Output the (x, y) coordinate of the center of the cell containing the given text.  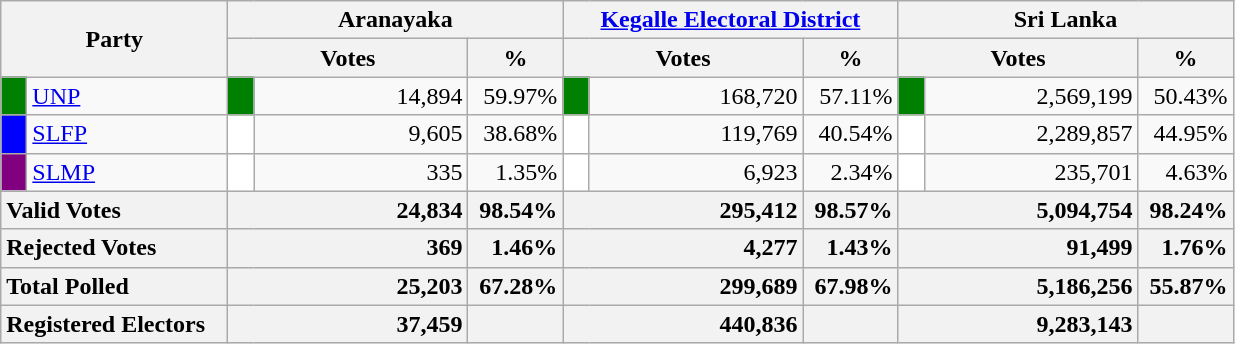
SLMP (128, 172)
98.54% (516, 210)
Total Polled (114, 286)
4,277 (683, 248)
91,499 (1018, 248)
9,283,143 (1018, 324)
295,412 (683, 210)
5,094,754 (1018, 210)
299,689 (683, 286)
168,720 (696, 96)
235,701 (1031, 172)
9,605 (361, 134)
98.57% (850, 210)
2,289,857 (1031, 134)
1.35% (516, 172)
59.97% (516, 96)
1.46% (516, 248)
369 (348, 248)
67.28% (516, 286)
440,836 (683, 324)
57.11% (850, 96)
38.68% (516, 134)
119,769 (696, 134)
98.24% (1186, 210)
67.98% (850, 286)
Valid Votes (114, 210)
1.76% (1186, 248)
2.34% (850, 172)
40.54% (850, 134)
5,186,256 (1018, 286)
Registered Electors (114, 324)
Kegalle Electoral District (730, 20)
335 (361, 172)
24,834 (348, 210)
Sri Lanka (1066, 20)
25,203 (348, 286)
Party (114, 39)
Rejected Votes (114, 248)
4.63% (1186, 172)
Aranayaka (396, 20)
55.87% (1186, 286)
14,894 (361, 96)
2,569,199 (1031, 96)
44.95% (1186, 134)
6,923 (696, 172)
SLFP (128, 134)
UNP (128, 96)
37,459 (348, 324)
50.43% (1186, 96)
1.43% (850, 248)
